Provide the (X, Y) coordinate of the cell's center where the given text is located.  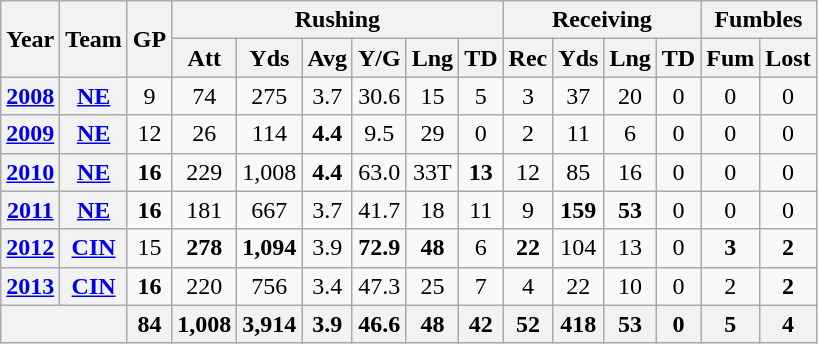
2011 (30, 210)
29 (432, 134)
84 (149, 324)
Rec (528, 58)
418 (578, 324)
10 (630, 286)
Avg (328, 58)
2012 (30, 248)
Att (204, 58)
52 (528, 324)
GP (149, 39)
63.0 (379, 172)
220 (204, 286)
667 (270, 210)
30.6 (379, 96)
2013 (30, 286)
Fum (730, 58)
18 (432, 210)
3.4 (328, 286)
42 (481, 324)
9.5 (379, 134)
85 (578, 172)
Team (94, 39)
229 (204, 172)
Lost (788, 58)
2008 (30, 96)
114 (270, 134)
74 (204, 96)
3,914 (270, 324)
26 (204, 134)
7 (481, 286)
25 (432, 286)
Fumbles (758, 20)
2009 (30, 134)
181 (204, 210)
33T (432, 172)
104 (578, 248)
41.7 (379, 210)
2010 (30, 172)
Year (30, 39)
1,094 (270, 248)
37 (578, 96)
46.6 (379, 324)
275 (270, 96)
756 (270, 286)
159 (578, 210)
20 (630, 96)
47.3 (379, 286)
Rushing (338, 20)
Receiving (602, 20)
72.9 (379, 248)
Y/G (379, 58)
278 (204, 248)
